Find where the given text appears and provide that cell's center as (X, Y) coordinate. 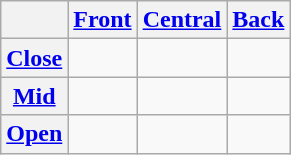
Open (34, 134)
Back (258, 20)
Front (102, 20)
Mid (34, 96)
Central (182, 20)
Close (34, 58)
